Locate the cell with the specified text and output its [x, y] center coordinate. 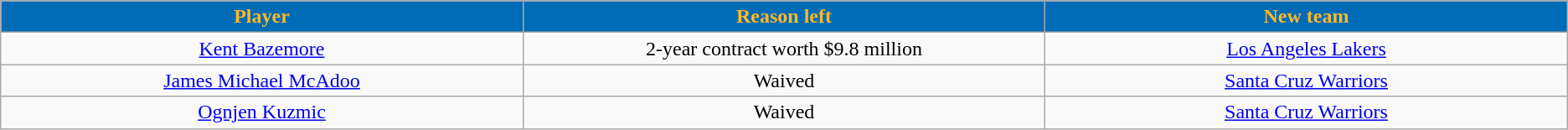
James Michael McAdoo [261, 81]
Reason left [784, 17]
Ognjen Kuzmic [261, 112]
Los Angeles Lakers [1307, 49]
Player [261, 17]
2-year contract worth $9.8 million [784, 49]
Kent Bazemore [261, 49]
New team [1307, 17]
